Detect which cell encompasses the target text, then output its [X, Y] center coordinate. 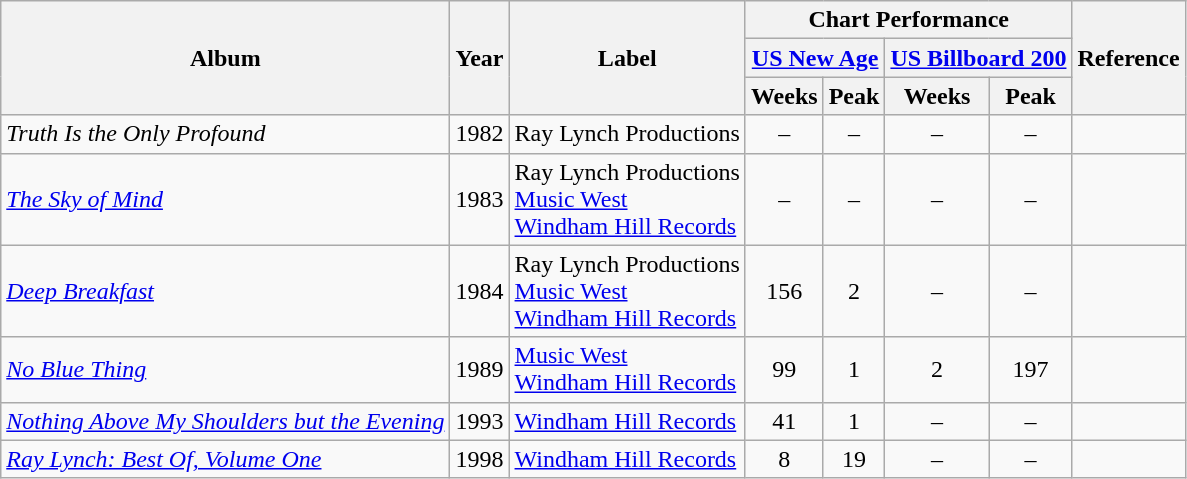
Album [226, 58]
1983 [480, 199]
The Sky of Mind [226, 199]
Reference [1128, 58]
US New Age [814, 58]
Label [627, 58]
1984 [480, 291]
99 [784, 370]
41 [784, 421]
19 [854, 459]
156 [784, 291]
1993 [480, 421]
Ray Lynch Productions [627, 134]
Chart Performance [908, 20]
Nothing Above My Shoulders but the Evening [226, 421]
Music WestWindham Hill Records [627, 370]
1998 [480, 459]
8 [784, 459]
No Blue Thing [226, 370]
Truth Is the Only Profound [226, 134]
197 [1030, 370]
1989 [480, 370]
US Billboard 200 [978, 58]
Deep Breakfast [226, 291]
1982 [480, 134]
Ray Lynch: Best Of, Volume One [226, 459]
Year [480, 58]
